Provide the [X, Y] coordinate of the cell's center where the given text is located.  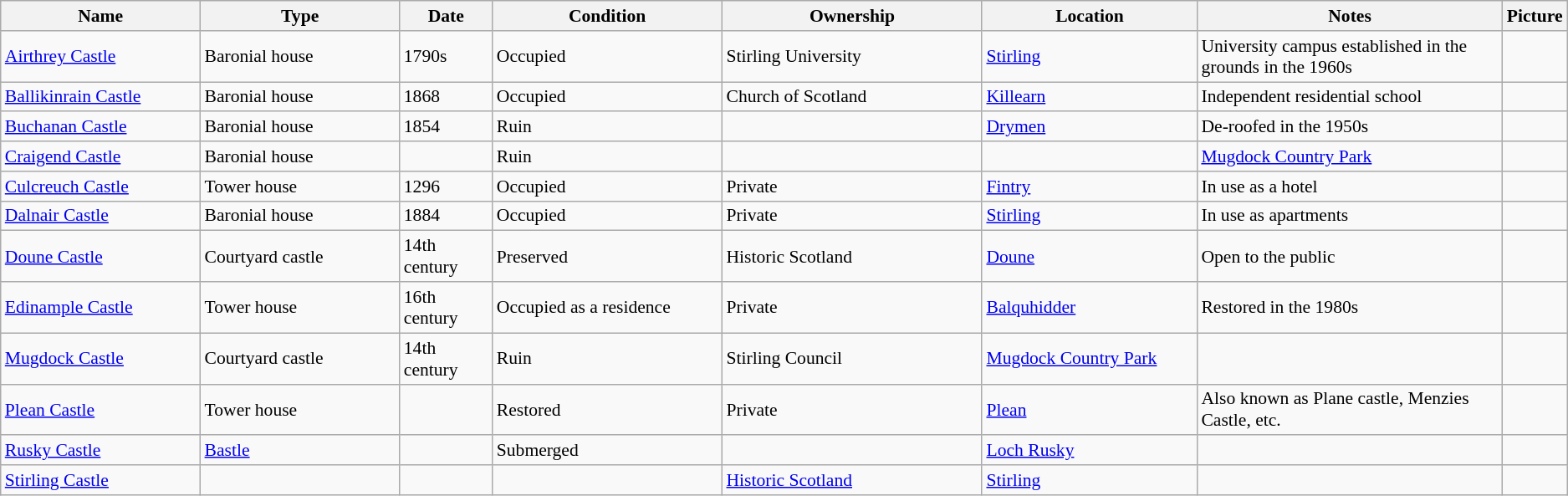
Date [447, 16]
Doune [1089, 256]
Independent residential school [1350, 97]
Occupied as a residence [607, 308]
Craigend Castle [100, 156]
Church of Scotland [851, 97]
In use as apartments [1350, 216]
Dalnair Castle [100, 216]
Stirling Castle [100, 480]
Plean [1089, 410]
Preserved [607, 256]
16th century [447, 308]
Drymen [1089, 127]
Stirling Council [851, 358]
1868 [447, 97]
Mugdock Castle [100, 358]
Fintry [1089, 187]
Ownership [851, 16]
Edinample Castle [100, 308]
Loch Rusky [1089, 451]
Open to the public [1350, 256]
Name [100, 16]
Notes [1350, 16]
Culcreuch Castle [100, 187]
Condition [607, 16]
1854 [447, 127]
Ballikinrain Castle [100, 97]
1296 [447, 187]
Buchanan Castle [100, 127]
Killearn [1089, 97]
Airthrey Castle [100, 57]
Plean Castle [100, 410]
University campus established in the grounds in the 1960s [1350, 57]
Rusky Castle [100, 451]
Restored [607, 410]
Also known as Plane castle, Menzies Castle, etc. [1350, 410]
1790s [447, 57]
Picture [1535, 16]
Balquhidder [1089, 308]
Restored in the 1980s [1350, 308]
Bastle [300, 451]
1884 [447, 216]
Type [300, 16]
De-roofed in the 1950s [1350, 127]
Location [1089, 16]
Doune Castle [100, 256]
Stirling University [851, 57]
In use as a hotel [1350, 187]
Submerged [607, 451]
